From the cell containing the given text, extract its center point as (X, Y) coordinate. 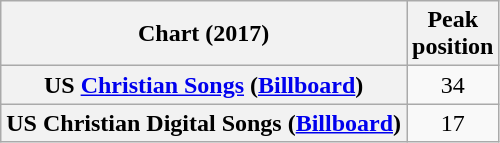
17 (453, 123)
US Christian Songs (Billboard) (204, 85)
Peakposition (453, 34)
US Christian Digital Songs (Billboard) (204, 123)
Chart (2017) (204, 34)
34 (453, 85)
